Return [x, y] of the center of cell containing provided text 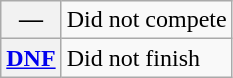
Did not compete [146, 20]
Did not finish [146, 58]
DNF [31, 58]
— [31, 20]
